Return [x, y] of the center of cell containing provided text 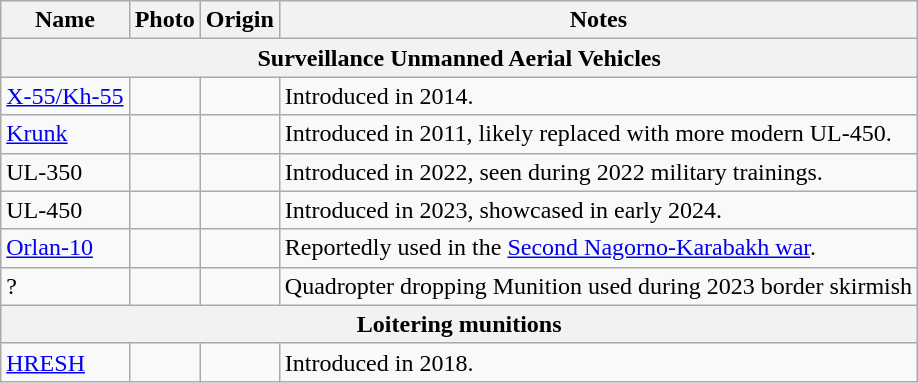
Introduced in 2022, seen during 2022 military trainings. [598, 172]
Photo [164, 20]
Loitering munitions [460, 324]
Introduced in 2011, likely replaced with more modern UL-450. [598, 134]
Surveillance Unmanned Aerial Vehicles [460, 58]
Origin [240, 20]
UL-350 [65, 172]
Name [65, 20]
Introduced in 2014. [598, 96]
Introduced in 2023, showcased in early 2024. [598, 210]
Krunk [65, 134]
Orlan-10 [65, 248]
Notes [598, 20]
Reportedly used in the Second Nagorno-Karabakh war. [598, 248]
UL-450 [65, 210]
Introduced in 2018. [598, 362]
HRESH [65, 362]
Quadropter dropping Munition used during 2023 border skirmish [598, 286]
X-55/Kh-55 [65, 96]
? [65, 286]
